Provide the [x, y] coordinate of the cell's center where the given text is located.  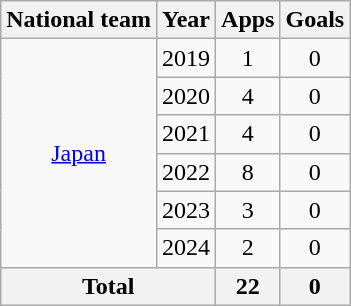
2023 [186, 210]
3 [248, 210]
Total [108, 286]
Apps [248, 20]
2019 [186, 58]
8 [248, 172]
2022 [186, 172]
2024 [186, 248]
2021 [186, 134]
2 [248, 248]
National team [79, 20]
Goals [315, 20]
1 [248, 58]
Year [186, 20]
2020 [186, 96]
Japan [79, 153]
22 [248, 286]
